Determine the (X, Y) coordinate at the center of the cell enclosing the given text.  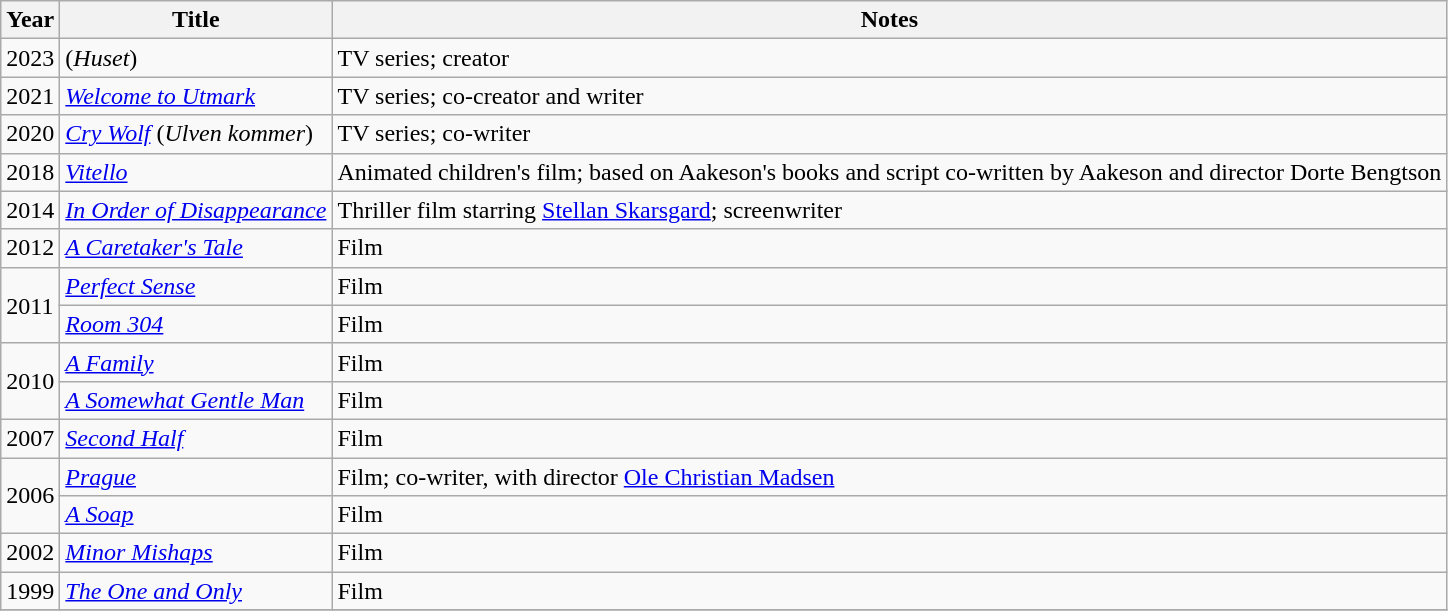
A Soap (196, 515)
Title (196, 20)
Year (30, 20)
2021 (30, 96)
2014 (30, 210)
Prague (196, 477)
2020 (30, 134)
TV series; co-creator and writer (890, 96)
Notes (890, 20)
Animated children's film; based on Aakeson's books and script co-written by Aakeson and director Dorte Bengtson (890, 172)
2018 (30, 172)
TV series; co-writer (890, 134)
2006 (30, 496)
Room 304 (196, 324)
Vitello (196, 172)
(Huset) (196, 58)
Minor Mishaps (196, 553)
TV series; creator (890, 58)
In Order of Disappearance (196, 210)
2011 (30, 305)
2012 (30, 248)
Film; co-writer, with director Ole Christian Madsen (890, 477)
2007 (30, 438)
A Family (196, 362)
A Somewhat Gentle Man (196, 400)
The One and Only (196, 591)
Thriller film starring Stellan Skarsgard; screenwriter (890, 210)
1999 (30, 591)
2023 (30, 58)
2010 (30, 381)
Welcome to Utmark (196, 96)
Second Half (196, 438)
Perfect Sense (196, 286)
Cry Wolf (Ulven kommer) (196, 134)
2002 (30, 553)
A Caretaker's Tale (196, 248)
